Output the (x, y) coordinate of the center of the cell containing the given text.  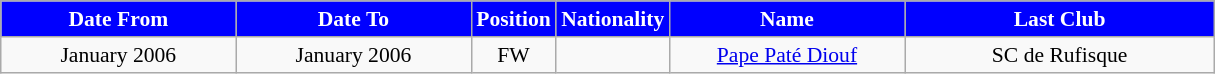
Position (514, 19)
FW (514, 55)
Date From (118, 19)
Name (786, 19)
Date To (354, 19)
SC de Rufisque (1060, 55)
Pape Paté Diouf (786, 55)
Last Club (1060, 19)
Nationality (612, 19)
